Pinpoint the cell where the given text exists, returning its [x, y] midpoint coordinate. 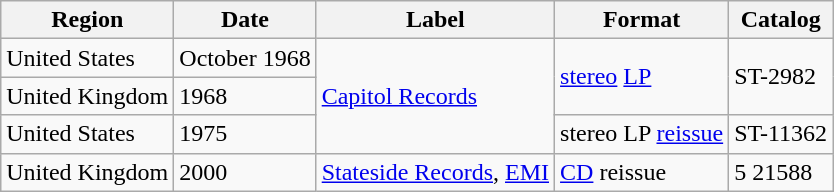
Region [88, 20]
stereo LP reissue [642, 134]
Capitol Records [435, 96]
October 1968 [245, 58]
Date [245, 20]
stereo LP [642, 77]
ST-11362 [781, 134]
ST-2982 [781, 77]
Format [642, 20]
1975 [245, 134]
5 21588 [781, 172]
Catalog [781, 20]
Label [435, 20]
1968 [245, 96]
CD reissue [642, 172]
2000 [245, 172]
Stateside Records, EMI [435, 172]
